Search for the cell housing the specified text and yield its [X, Y] center coordinate. 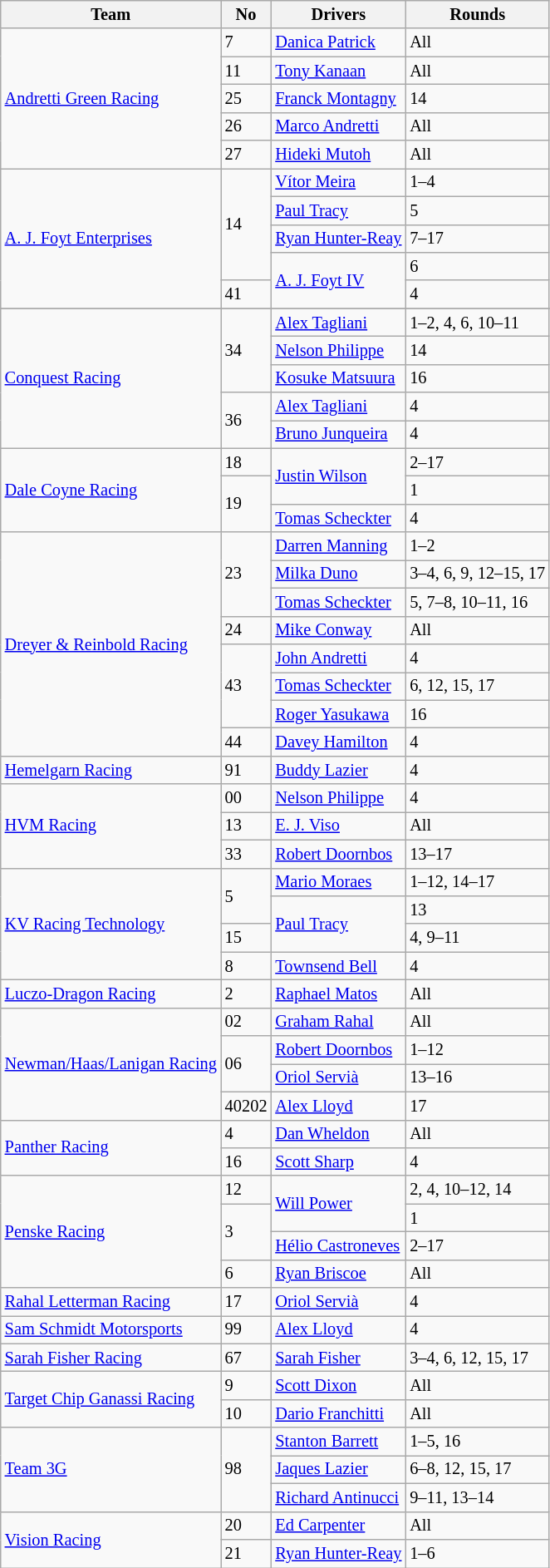
Rahal Letterman Racing [111, 1302]
A. J. Foyt Enterprises [111, 238]
Graham Rahal [338, 1022]
9 [246, 1386]
Kosuke Matsuura [338, 378]
Ryan Briscoe [338, 1274]
E. J. Viso [338, 826]
Luczo-Dragon Racing [111, 994]
44 [246, 742]
33 [246, 854]
No [246, 14]
Jaques Lazier [338, 1469]
00 [246, 798]
1–5, 16 [477, 1442]
Dan Wheldon [338, 1134]
24 [246, 630]
Will Power [338, 1204]
Buddy Lazier [338, 770]
4, 9–11 [477, 938]
Team [111, 14]
1–2 [477, 546]
40202 [246, 1106]
2, 4, 10–12, 14 [477, 1190]
43 [246, 685]
41 [246, 294]
Hemelgarn Racing [111, 770]
91 [246, 770]
23 [246, 574]
Newman/Haas/Lanigan Racing [111, 1064]
1–2, 4, 6, 10–11 [477, 323]
3 [246, 1232]
Penske Racing [111, 1232]
Dreyer & Reinbold Racing [111, 643]
1–4 [477, 182]
27 [246, 155]
Panther Racing [111, 1147]
John Andretti [338, 658]
Bruno Junqueira [338, 434]
36 [246, 421]
Davey Hamilton [338, 742]
9–11, 13–14 [477, 1497]
Drivers [338, 14]
11 [246, 71]
34 [246, 351]
26 [246, 126]
Scott Sharp [338, 1161]
HVM Racing [111, 826]
Franck Montagny [338, 98]
Rounds [477, 14]
Milka Duno [338, 574]
Scott Dixon [338, 1386]
Hélio Castroneves [338, 1245]
2 [246, 994]
3–4, 6, 9, 12–15, 17 [477, 574]
Sarah Fisher [338, 1358]
6, 12, 15, 17 [477, 686]
Mike Conway [338, 630]
Target Chip Ganassi Racing [111, 1400]
Dario Franchitti [338, 1413]
5, 7–8, 10–11, 16 [477, 602]
Danica Patrick [338, 42]
1–12 [477, 1050]
Vítor Meira [338, 182]
Sarah Fisher Racing [111, 1358]
13–16 [477, 1077]
Roger Yasukawa [338, 714]
6–8, 12, 15, 17 [477, 1469]
Marco Andretti [338, 126]
Dale Coyne Racing [111, 491]
98 [246, 1470]
Stanton Barrett [338, 1442]
Darren Manning [338, 546]
Richard Antinucci [338, 1497]
A. J. Foyt IV [338, 279]
Conquest Racing [111, 378]
Hideki Mutoh [338, 155]
15 [246, 938]
Mario Moraes [338, 882]
12 [246, 1190]
Townsend Bell [338, 966]
19 [246, 504]
99 [246, 1329]
1–6 [477, 1553]
KV Racing Technology [111, 925]
10 [246, 1413]
25 [246, 98]
06 [246, 1064]
02 [246, 1022]
Team 3G [111, 1470]
8 [246, 966]
Ed Carpenter [338, 1526]
Tony Kanaan [338, 71]
7 [246, 42]
Justin Wilson [338, 476]
21 [246, 1553]
Vision Racing [111, 1540]
Raphael Matos [338, 994]
Andretti Green Racing [111, 98]
67 [246, 1358]
3–4, 6, 12, 15, 17 [477, 1358]
7–17 [477, 239]
13–17 [477, 854]
1–12, 14–17 [477, 882]
20 [246, 1526]
Sam Schmidt Motorsports [111, 1329]
18 [246, 462]
